Determine the [X, Y] coordinate at the center of the cell enclosing the given text.  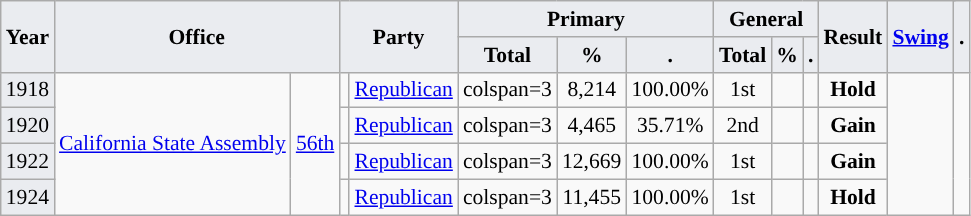
Result [852, 36]
California State Assembly [172, 143]
Swing [920, 36]
1918 [28, 90]
Party [398, 36]
Primary [586, 19]
Year [28, 36]
8,214 [592, 90]
2nd [742, 126]
General [766, 19]
1922 [28, 162]
1924 [28, 197]
1920 [28, 126]
11,455 [592, 197]
12,669 [592, 162]
4,465 [592, 126]
35.71% [670, 126]
56th [316, 143]
Office [196, 36]
